Return the (X, Y) coordinate for the center point of the cell that contains the specified text.  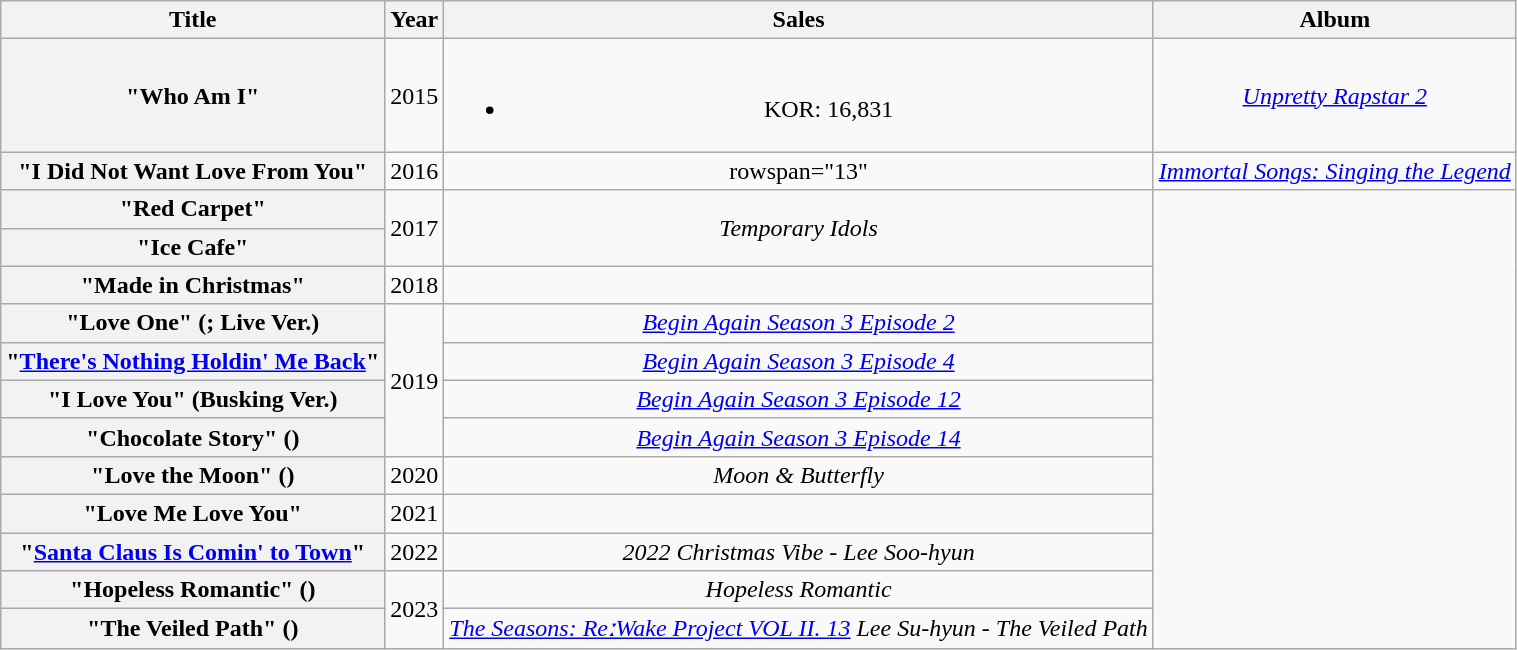
"Love One" (; Live Ver.) (193, 323)
"I Love You" (Busking Ver.) (193, 399)
"Love the Moon" () (193, 475)
The Seasons: ReːWake Project VOL II. 13 Lee Su-hyun - The Veiled Path (798, 629)
Sales (798, 20)
"There's Nothing Holdin' Me Back" (193, 361)
"Who Am I" (193, 96)
Moon & Butterfly (798, 475)
2021 (414, 513)
"The Veiled Path" () (193, 629)
Begin Again Season 3 Episode 12 (798, 399)
Unpretty Rapstar 2 (1334, 96)
rowspan="13" (798, 171)
"Chocolate Story" () (193, 437)
"Love Me Love You" (193, 513)
Hopeless Romantic (798, 590)
KOR: 16,831 (798, 96)
"Hopeless Romantic" () (193, 590)
2022 Christmas Vibe - Lee Soo-hyun (798, 551)
2019 (414, 380)
2020 (414, 475)
2015 (414, 96)
"Red Carpet" (193, 209)
"Santa Claus Is Comin' to Town" (193, 551)
Immortal Songs: Singing the Legend (1334, 171)
Album (1334, 20)
Begin Again Season 3 Episode 4 (798, 361)
"Made in Christmas" (193, 285)
"I Did Not Want Love From You" (193, 171)
2018 (414, 285)
Year (414, 20)
Temporary Idols (798, 228)
Begin Again Season 3 Episode 2 (798, 323)
2022 (414, 551)
2017 (414, 228)
2023 (414, 610)
"Ice Cafe" (193, 247)
2016 (414, 171)
Begin Again Season 3 Episode 14 (798, 437)
Title (193, 20)
